Find where the given text appears and provide that cell's center as (X, Y) coordinate. 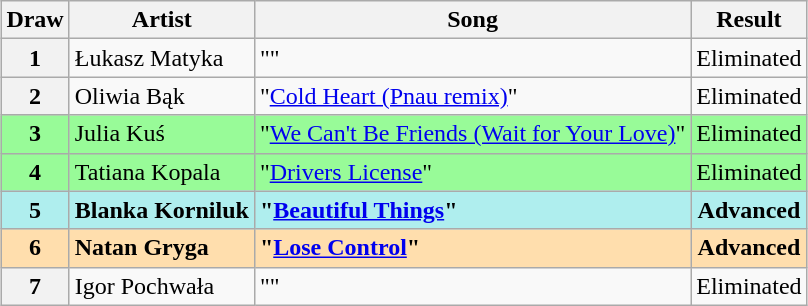
"Lose Control" (472, 248)
Draw (35, 20)
Igor Pochwała (162, 286)
5 (35, 210)
"Cold Heart (Pnau remix)" (472, 96)
Tatiana Kopala (162, 172)
1 (35, 58)
3 (35, 134)
Song (472, 20)
2 (35, 96)
"Drivers License" (472, 172)
Result (749, 20)
6 (35, 248)
Łukasz Matyka (162, 58)
Blanka Korniluk (162, 210)
"We Can't Be Friends (Wait for Your Love)" (472, 134)
Julia Kuś (162, 134)
Artist (162, 20)
4 (35, 172)
Natan Gryga (162, 248)
7 (35, 286)
"Beautiful Things" (472, 210)
Oliwia Bąk (162, 96)
